Identify which cell holds the provided text, then report its (X, Y) central coordinate. 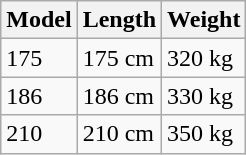
Length (119, 20)
Weight (204, 20)
186 cm (119, 96)
350 kg (204, 134)
330 kg (204, 96)
210 (39, 134)
186 (39, 96)
210 cm (119, 134)
Model (39, 20)
320 kg (204, 58)
175 (39, 58)
175 cm (119, 58)
